Search for the cell housing the specified text and yield its (X, Y) center coordinate. 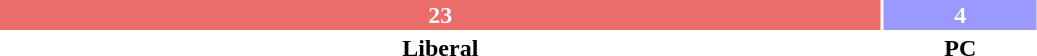
4 (960, 15)
23 (440, 15)
